Locate the cell with the specified text and output its [x, y] center coordinate. 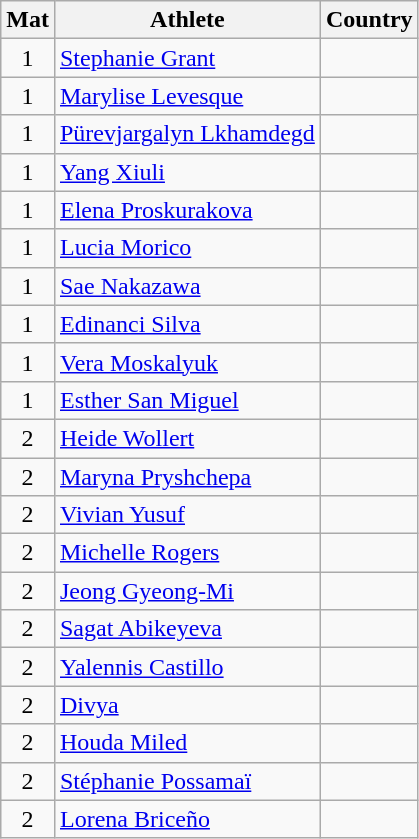
Sagat Abikeyeva [187, 629]
Esther San Miguel [187, 400]
Houda Miled [187, 743]
Stéphanie Possamaï [187, 781]
Lorena Briceño [187, 819]
Athlete [187, 20]
Divya [187, 705]
Maryna Pryshchepa [187, 477]
Pürevjargalyn Lkhamdegd [187, 134]
Heide Wollert [187, 438]
Yalennis Castillo [187, 667]
Yang Xiuli [187, 172]
Michelle Rogers [187, 553]
Sae Nakazawa [187, 286]
Mat [28, 20]
Marylise Levesque [187, 96]
Country [369, 20]
Elena Proskurakova [187, 210]
Jeong Gyeong-Mi [187, 591]
Edinanci Silva [187, 324]
Vivian Yusuf [187, 515]
Vera Moskalyuk [187, 362]
Lucia Morico [187, 248]
Stephanie Grant [187, 58]
